For the text-containing cell, return its midpoint in (X, Y) coordinate format. 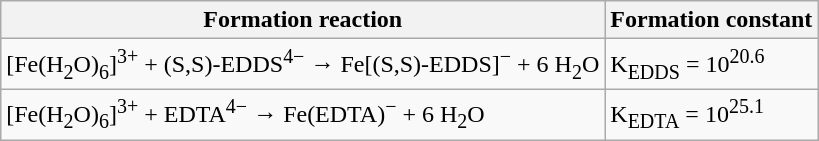
[Fe(H2O)6]3+ + EDTA4− → Fe(EDTA)− + 6 H2O (303, 116)
Formation reaction (303, 20)
Formation constant (712, 20)
KEDTA = 1025.1 (712, 116)
[Fe(H2O)6]3+ + (S,S)-EDDS4− → Fe[(S,S)-EDDS]− + 6 H2O (303, 64)
KEDDS = 1020.6 (712, 64)
